Return [x, y] of the center of cell containing provided text 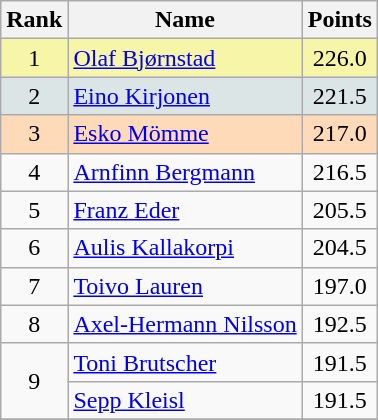
205.5 [340, 210]
Toivo Lauren [185, 286]
Axel-Hermann Nilsson [185, 324]
226.0 [340, 58]
221.5 [340, 96]
6 [34, 248]
Name [185, 20]
9 [34, 381]
197.0 [340, 286]
Eino Kirjonen [185, 96]
Esko Mömme [185, 134]
Sepp Kleisl [185, 400]
4 [34, 172]
Aulis Kallakorpi [185, 248]
192.5 [340, 324]
1 [34, 58]
7 [34, 286]
Olaf Bjørnstad [185, 58]
Franz Eder [185, 210]
2 [34, 96]
3 [34, 134]
Points [340, 20]
217.0 [340, 134]
8 [34, 324]
Rank [34, 20]
216.5 [340, 172]
204.5 [340, 248]
Arnfinn Bergmann [185, 172]
5 [34, 210]
Toni Brutscher [185, 362]
